Return the [x, y] coordinate for the center point of the cell that contains the specified text.  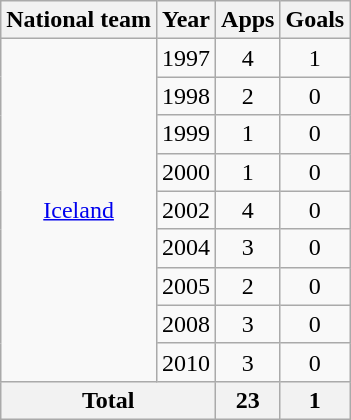
Apps [248, 20]
1997 [186, 58]
2010 [186, 362]
Year [186, 20]
1998 [186, 96]
National team [79, 20]
Iceland [79, 210]
2004 [186, 248]
2008 [186, 324]
2000 [186, 172]
23 [248, 400]
1999 [186, 134]
Total [108, 400]
2005 [186, 286]
2002 [186, 210]
Goals [315, 20]
